Provide the [X, Y] coordinate of the cell's center where the given text is located.  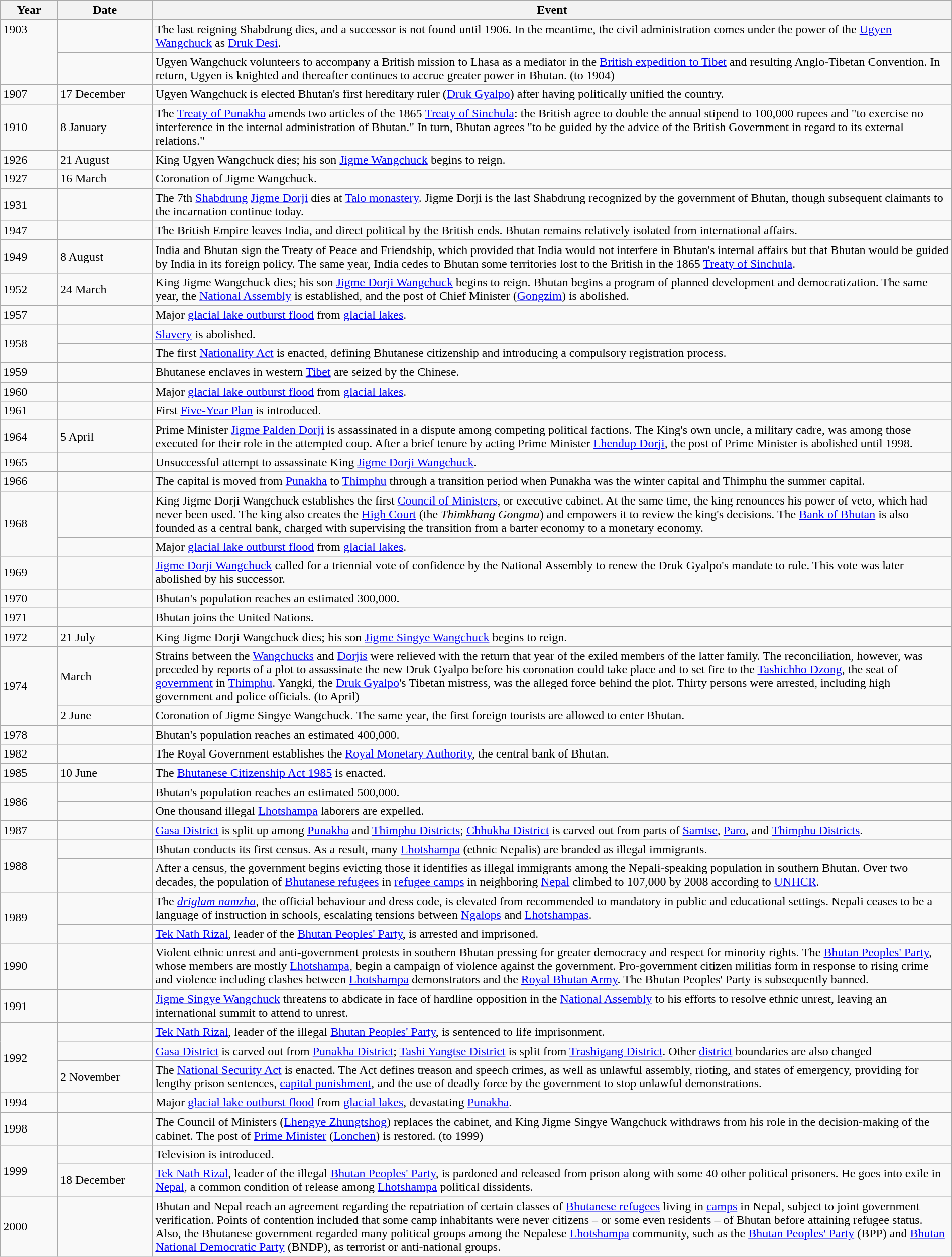
17 December [104, 94]
2000 [29, 1227]
1952 [29, 289]
16 March [104, 179]
One thousand illegal Lhotshampa laborers are expelled. [552, 811]
Bhutan's population reaches an estimated 400,000. [552, 734]
1974 [29, 686]
1960 [29, 392]
1970 [29, 598]
1964 [29, 437]
Event [552, 10]
Ugyen Wangchuck is elected Bhutan's first hereditary ruler (Druk Gyalpo) after having politically unified the country. [552, 94]
Unsuccessful attempt to assassinate King Jigme Dorji Wangchuck. [552, 462]
1927 [29, 179]
1998 [29, 1128]
2 November [104, 1076]
The Bhutanese Citizenship Act 1985 is enacted. [552, 773]
8 August [104, 256]
1947 [29, 230]
1986 [29, 802]
Major glacial lake outburst flood from glacial lakes, devastating Punakha. [552, 1102]
10 June [104, 773]
The first Nationality Act is enacted, defining Bhutanese citizenship and introducing a compulsory registration process. [552, 353]
Bhutan's population reaches an estimated 300,000. [552, 598]
1903 [29, 52]
Bhutan joins the United Nations. [552, 617]
The British Empire leaves India, and direct political by the British ends. Bhutan remains relatively isolated from international affairs. [552, 230]
King Jigme Dorji Wangchuck dies; his son Jigme Singye Wangchuck begins to reign. [552, 637]
1999 [29, 1171]
1969 [29, 572]
1910 [29, 127]
1958 [29, 343]
1968 [29, 524]
1978 [29, 734]
1988 [29, 865]
1989 [29, 918]
1949 [29, 256]
21 August [104, 160]
Television is introduced. [552, 1155]
2 June [104, 715]
1966 [29, 481]
Coronation of Jigme Wangchuck. [552, 179]
1990 [29, 966]
Tek Nath Rizal, leader of the Bhutan Peoples' Party, is arrested and imprisoned. [552, 934]
1959 [29, 372]
The Royal Government establishes the Royal Monetary Authority, the central bank of Bhutan. [552, 754]
The capital is moved from Punakha to Thimphu through a transition period when Punakha was the winter capital and Thimphu the summer capital. [552, 481]
1985 [29, 773]
1991 [29, 1006]
1972 [29, 637]
1994 [29, 1102]
24 March [104, 289]
1907 [29, 94]
8 January [104, 127]
Date [104, 10]
1992 [29, 1057]
March [104, 676]
1971 [29, 617]
Gasa District is split up among Punakha and Thimphu Districts; Chhukha District is carved out from parts of Samtse, Paro, and Thimphu Districts. [552, 830]
First Five-Year Plan is introduced. [552, 411]
1961 [29, 411]
Slavery is abolished. [552, 334]
1987 [29, 830]
Year [29, 10]
Tek Nath Rizal, leader of the illegal Bhutan Peoples' Party, is sentenced to life imprisonment. [552, 1032]
1926 [29, 160]
Bhutan conducts its first census. As a result, many Lhotshampa (ethnic Nepalis) are branded as illegal immigrants. [552, 849]
1965 [29, 462]
18 December [104, 1181]
1982 [29, 754]
Coronation of Jigme Singye Wangchuck. The same year, the first foreign tourists are allowed to enter Bhutan. [552, 715]
1931 [29, 205]
1957 [29, 315]
5 April [104, 437]
21 July [104, 637]
Bhutanese enclaves in western Tibet are seized by the Chinese. [552, 372]
King Ugyen Wangchuck dies; his son Jigme Wangchuck begins to reign. [552, 160]
Bhutan's population reaches an estimated 500,000. [552, 792]
